Identify which cell holds the provided text, then report its [x, y] central coordinate. 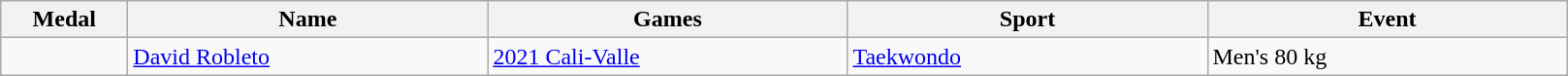
Games [667, 19]
Medal [64, 19]
David Robleto [308, 57]
Taekwondo [1028, 57]
Name [308, 19]
2021 Cali-Valle [667, 57]
Sport [1028, 19]
Event [1387, 19]
Men's 80 kg [1387, 57]
